Return (x, y) of the center of cell containing provided text 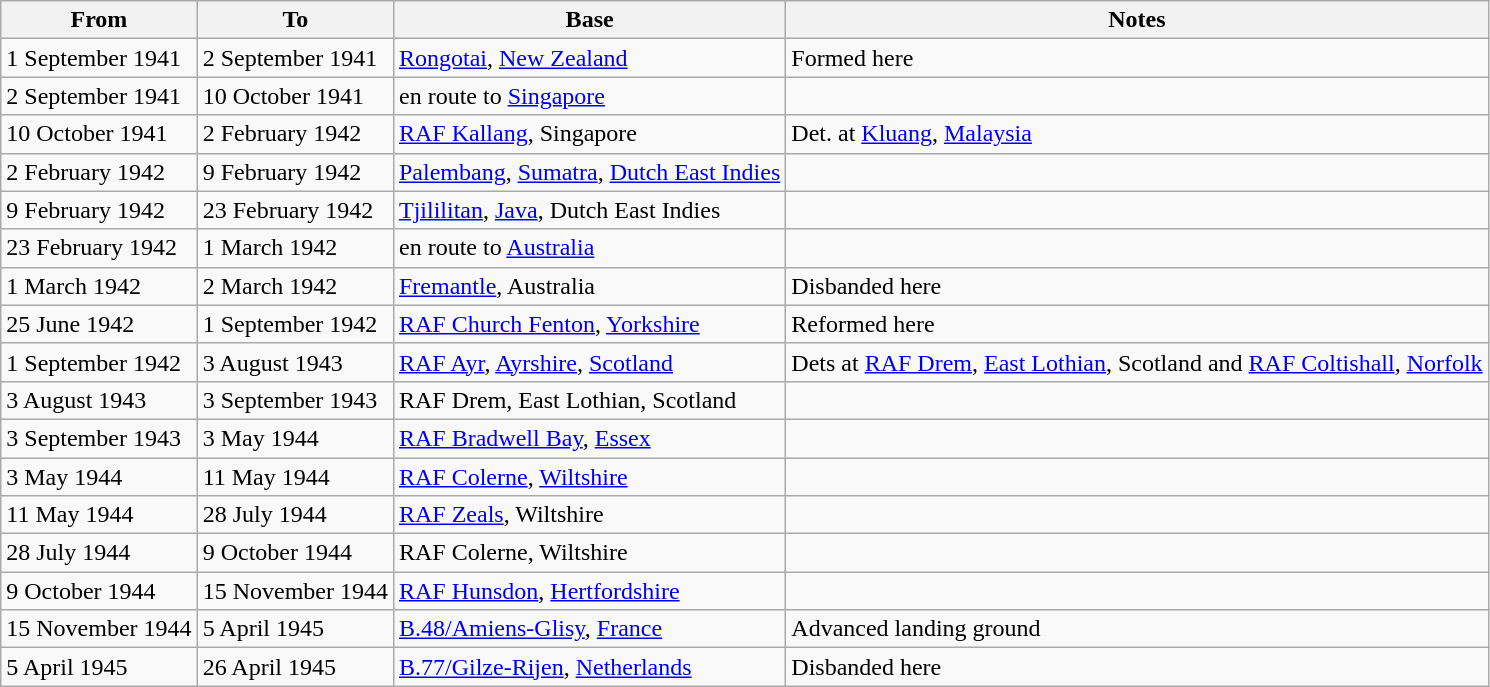
Rongotai, New Zealand (589, 58)
RAF Ayr, Ayrshire, Scotland (589, 362)
RAF Drem, East Lothian, Scotland (589, 400)
26 April 1945 (295, 667)
RAF Hunsdon, Hertfordshire (589, 591)
1 September 1941 (99, 58)
RAF Church Fenton, Yorkshire (589, 324)
2 March 1942 (295, 286)
To (295, 20)
Base (589, 20)
Fremantle, Australia (589, 286)
en route to Australia (589, 248)
RAF Zeals, Wiltshire (589, 515)
Dets at RAF Drem, East Lothian, Scotland and RAF Coltishall, Norfolk (1137, 362)
Palembang, Sumatra, Dutch East Indies (589, 172)
Det. at Kluang, Malaysia (1137, 134)
From (99, 20)
en route to Singapore (589, 96)
Notes (1137, 20)
Tjililitan, Java, Dutch East Indies (589, 210)
Advanced landing ground (1137, 629)
Formed here (1137, 58)
RAF Kallang, Singapore (589, 134)
B.48/Amiens-Glisy, France (589, 629)
Reformed here (1137, 324)
25 June 1942 (99, 324)
B.77/Gilze-Rijen, Netherlands (589, 667)
RAF Bradwell Bay, Essex (589, 438)
